Return the [X, Y] coordinate for the center point of the cell that contains the specified text.  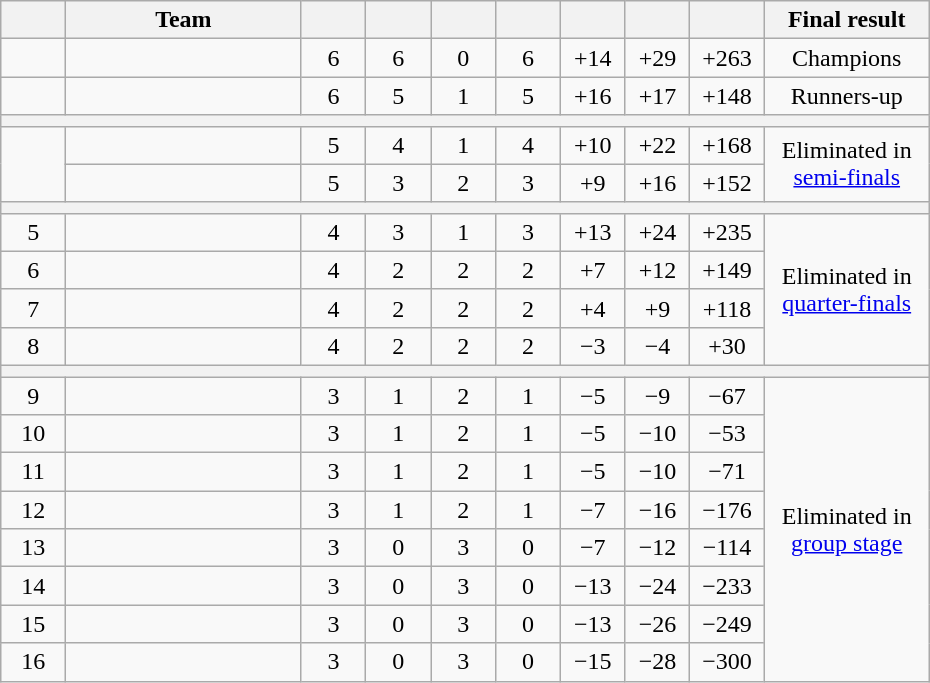
−114 [727, 548]
13 [34, 548]
+29 [658, 58]
16 [34, 662]
−67 [727, 395]
−9 [658, 395]
−233 [727, 586]
−24 [658, 586]
11 [34, 472]
10 [34, 434]
−300 [727, 662]
−249 [727, 624]
Runners-up [846, 96]
+4 [592, 308]
−16 [658, 510]
+263 [727, 58]
Final result [846, 20]
Eliminated in semi-finals [846, 164]
Eliminated in group stage [846, 528]
14 [34, 586]
Champions [846, 58]
−26 [658, 624]
9 [34, 395]
+235 [727, 232]
−71 [727, 472]
+17 [658, 96]
+152 [727, 183]
+7 [592, 270]
+118 [727, 308]
+30 [727, 346]
+22 [658, 145]
+14 [592, 58]
12 [34, 510]
+148 [727, 96]
15 [34, 624]
Team [184, 20]
8 [34, 346]
−28 [658, 662]
+24 [658, 232]
+12 [658, 270]
+13 [592, 232]
−176 [727, 510]
7 [34, 308]
−3 [592, 346]
+149 [727, 270]
+168 [727, 145]
−4 [658, 346]
+10 [592, 145]
−15 [592, 662]
Eliminated in quarter-finals [846, 289]
−53 [727, 434]
−12 [658, 548]
